Search for the cell housing the specified text and yield its (x, y) center coordinate. 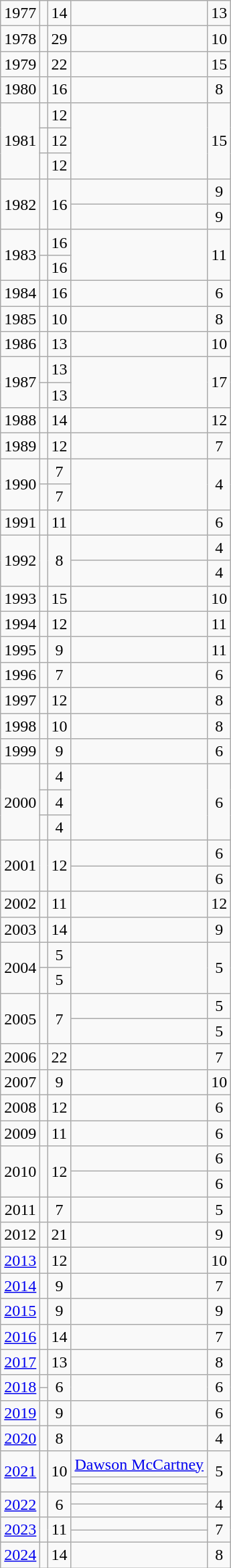
2021 (20, 1471)
2016 (20, 1337)
1995 (20, 649)
2022 (20, 1504)
2012 (20, 1235)
2011 (20, 1210)
2023 (20, 1530)
1986 (20, 344)
2024 (20, 1555)
1988 (20, 421)
1987 (20, 382)
1981 (20, 140)
17 (220, 382)
2000 (20, 802)
2010 (20, 1171)
1999 (20, 752)
29 (59, 39)
2007 (20, 1082)
1977 (20, 13)
1989 (20, 446)
2004 (20, 968)
1985 (20, 319)
1982 (20, 204)
2005 (20, 1018)
1997 (20, 700)
1998 (20, 725)
2015 (20, 1311)
2014 (20, 1286)
2001 (20, 866)
2009 (20, 1133)
1996 (20, 675)
2003 (20, 929)
1994 (20, 624)
1978 (20, 39)
21 (59, 1235)
2018 (20, 1387)
1993 (20, 598)
2013 (20, 1260)
2006 (20, 1056)
1980 (20, 90)
2020 (20, 1438)
2008 (20, 1107)
2017 (20, 1362)
1990 (20, 484)
1991 (20, 522)
2019 (20, 1413)
1992 (20, 560)
1979 (20, 64)
1983 (20, 255)
2002 (20, 904)
1984 (20, 293)
Dawson McCartney (139, 1464)
